From the cell containing the given text, extract its center point as [x, y] coordinate. 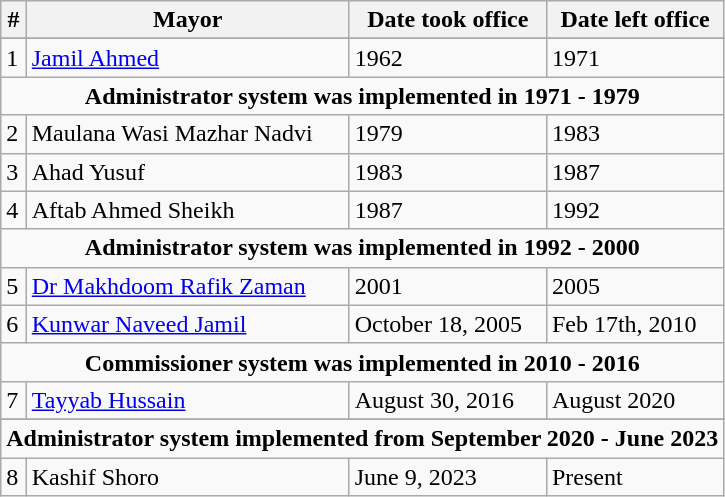
August 30, 2016 [448, 400]
1992 [634, 210]
7 [14, 400]
8 [14, 477]
# [14, 20]
1962 [448, 58]
Present [634, 477]
Dr Makhdoom Rafik Zaman [188, 286]
Ahad Yusuf [188, 172]
1971 [634, 58]
2001 [448, 286]
Jamil Ahmed [188, 58]
4 [14, 210]
Tayyab Hussain [188, 400]
6 [14, 324]
3 [14, 172]
Aftab Ahmed Sheikh [188, 210]
Administrator system was implemented in 1992 - 2000 [362, 248]
Feb 17th, 2010 [634, 324]
Maulana Wasi Mazhar Nadvi [188, 134]
Kashif Shoro [188, 477]
2005 [634, 286]
Administrator system was implemented in 1971 - 1979 [362, 96]
Administrator system implemented from September 2020 - June 2023 [362, 438]
1 [14, 58]
5 [14, 286]
Commissioner system was implemented in 2010 - 2016 [362, 362]
2 [14, 134]
October 18, 2005 [448, 324]
June 9, 2023 [448, 477]
1979 [448, 134]
Date took office [448, 20]
Mayor [188, 20]
Kunwar Naveed Jamil [188, 324]
August 2020 [634, 400]
Date left office [634, 20]
